Capture the cell that displays the provided text and extract its [X, Y] central coordinate. 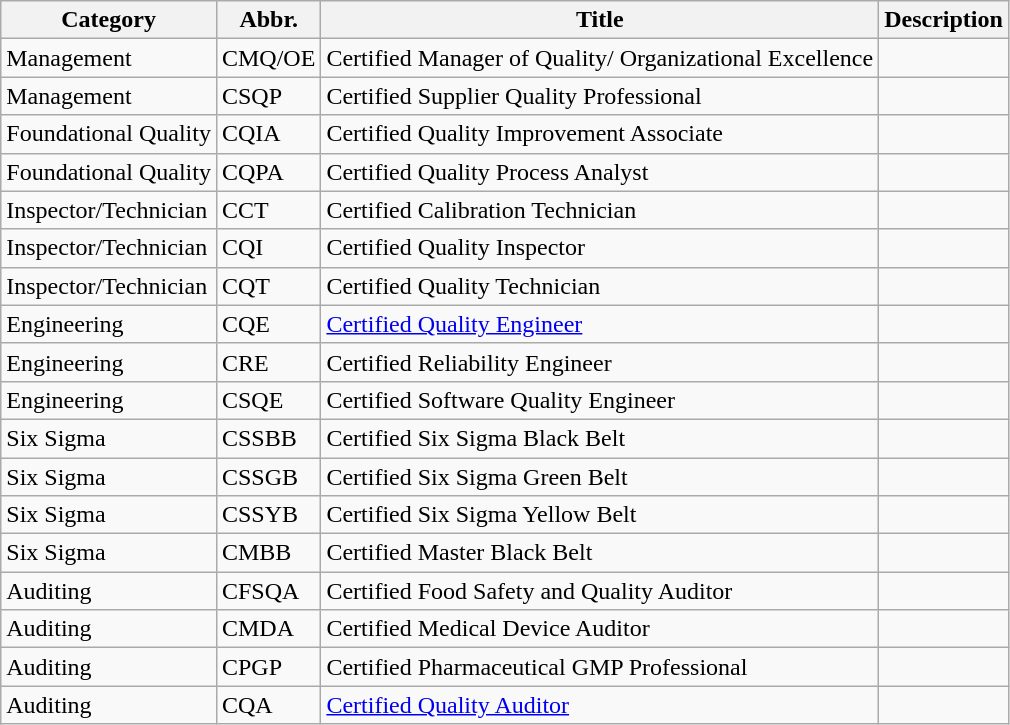
CSSGB [268, 477]
Certified Supplier Quality Professional [600, 96]
CMDA [268, 629]
Certified Quality Auditor [600, 705]
Certified Calibration Technician [600, 210]
CRE [268, 362]
CQA [268, 705]
Certified Quality Improvement Associate [600, 134]
Certified Quality Process Analyst [600, 172]
Certified Six Sigma Black Belt [600, 438]
Certified Pharmaceutical GMP Professional [600, 667]
Abbr. [268, 20]
Certified Software Quality Engineer [600, 400]
Certified Quality Technician [600, 286]
Certified Quality Engineer [600, 324]
CSSBB [268, 438]
CQT [268, 286]
CSSYB [268, 515]
CQIA [268, 134]
Title [600, 20]
Certified Manager of Quality/ Organizational Excellence [600, 58]
CQPA [268, 172]
CCT [268, 210]
Category [109, 20]
Certified Six Sigma Yellow Belt [600, 515]
CPGP [268, 667]
Certified Six Sigma Green Belt [600, 477]
CSQP [268, 96]
Certified Reliability Engineer [600, 362]
Description [944, 20]
CFSQA [268, 591]
CQE [268, 324]
CMBB [268, 553]
Certified Master Black Belt [600, 553]
Certified Quality Inspector [600, 248]
CMQ/OE [268, 58]
Certified Food Safety and Quality Auditor [600, 591]
CQI [268, 248]
Certified Medical Device Auditor [600, 629]
CSQE [268, 400]
